Determine the [X, Y] coordinate at the center of the cell enclosing the given text.  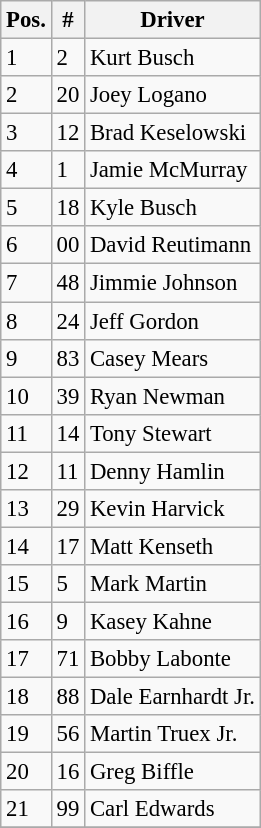
6 [26, 245]
Tony Stewart [173, 433]
24 [68, 321]
21 [26, 809]
00 [68, 245]
8 [26, 321]
13 [26, 509]
Denny Hamlin [173, 471]
39 [68, 396]
15 [26, 584]
10 [26, 396]
Pos. [26, 20]
Greg Biffle [173, 772]
4 [26, 170]
29 [68, 509]
Mark Martin [173, 584]
Jeff Gordon [173, 321]
# [68, 20]
88 [68, 697]
56 [68, 734]
Bobby Labonte [173, 659]
Carl Edwards [173, 809]
Joey Logano [173, 95]
Kasey Kahne [173, 621]
7 [26, 283]
Jamie McMurray [173, 170]
Kyle Busch [173, 208]
Matt Kenseth [173, 546]
David Reutimann [173, 245]
Martin Truex Jr. [173, 734]
48 [68, 283]
83 [68, 358]
71 [68, 659]
Ryan Newman [173, 396]
99 [68, 809]
Brad Keselowski [173, 133]
Dale Earnhardt Jr. [173, 697]
3 [26, 133]
Kevin Harvick [173, 509]
Jimmie Johnson [173, 283]
Casey Mears [173, 358]
19 [26, 734]
Kurt Busch [173, 58]
Driver [173, 20]
